Search for the cell housing the specified text and yield its (X, Y) center coordinate. 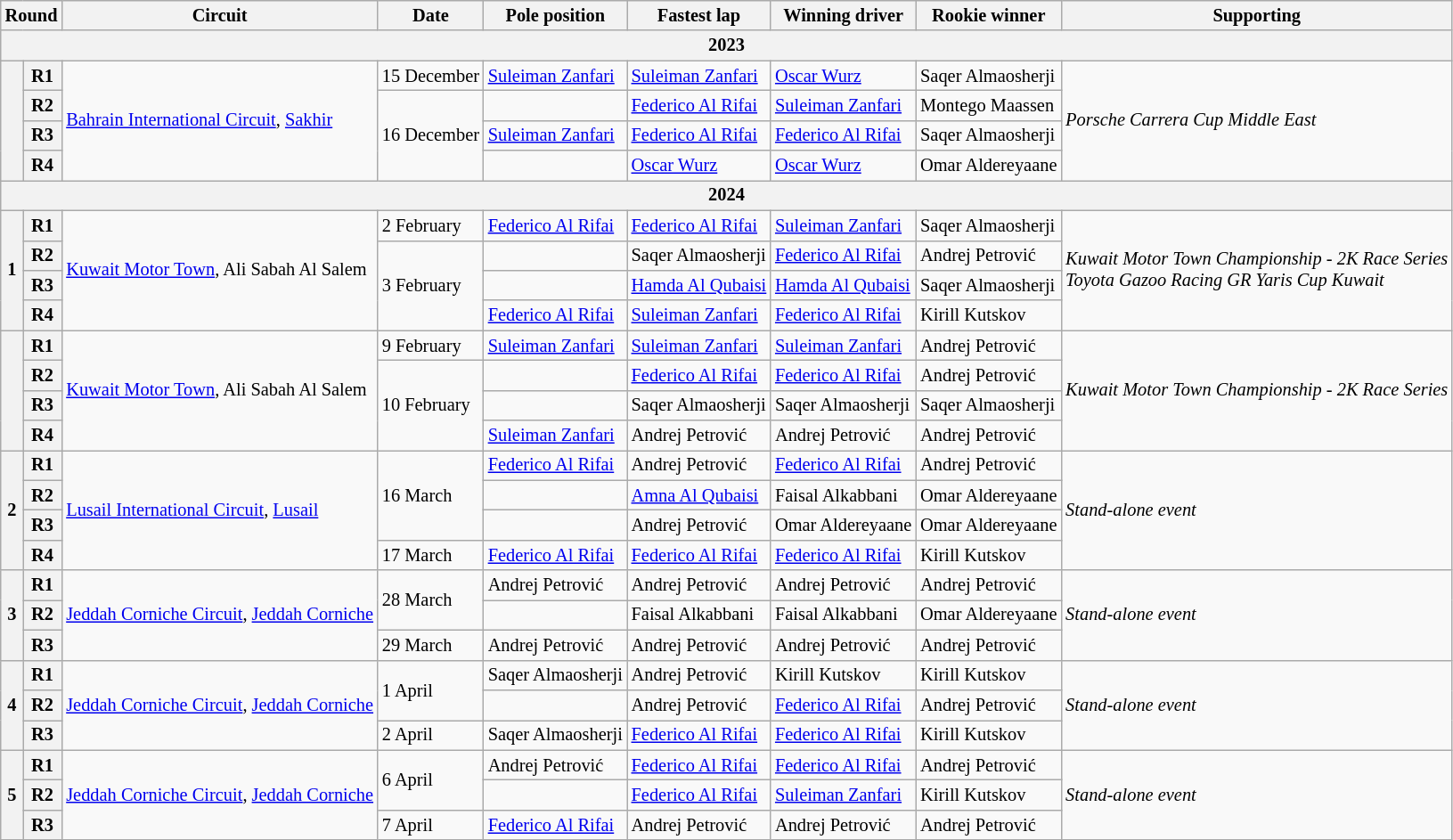
Lusail International Circuit, Lusail (219, 510)
16 December (431, 135)
7 April (431, 825)
1 April (431, 689)
Round (32, 15)
2 (12, 510)
Fastest lap (698, 15)
2023 (727, 45)
29 March (431, 645)
Rookie winner (989, 15)
Kuwait Motor Town Championship - 2K Race SeriesToyota Gazoo Racing GR Yaris Cup Kuwait (1256, 271)
Kuwait Motor Town Championship - 2K Race Series (1256, 390)
3 February (431, 285)
Pole position (556, 15)
Circuit (219, 15)
Amna Al Qubaisi (698, 495)
Porsche Carrera Cup Middle East (1256, 121)
Montego Maassen (989, 105)
2 April (431, 735)
10 February (431, 404)
2 February (431, 225)
6 April (431, 780)
Winning driver (843, 15)
16 March (431, 495)
Date (431, 15)
1 (12, 271)
15 December (431, 76)
28 March (431, 600)
4 (12, 705)
9 February (431, 346)
17 March (431, 555)
3 (12, 615)
5 (12, 795)
Bahrain International Circuit, Sakhir (219, 121)
Supporting (1256, 15)
2024 (727, 195)
